Determine the (X, Y) coordinate at the center of the cell enclosing the given text.  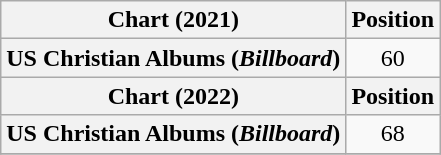
60 (393, 58)
Chart (2021) (174, 20)
Chart (2022) (174, 96)
68 (393, 134)
